Pinpoint the cell where the given text exists, returning its [X, Y] midpoint coordinate. 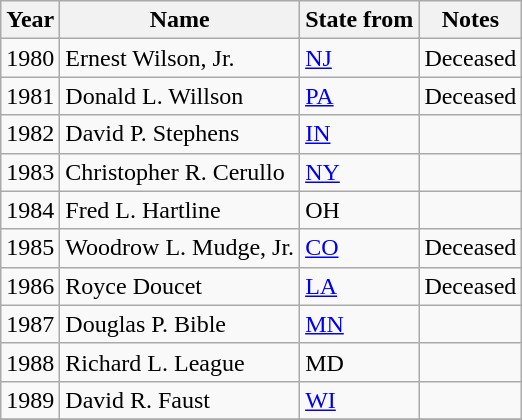
Ernest Wilson, Jr. [180, 58]
1988 [30, 362]
WI [360, 400]
NY [360, 172]
CO [360, 248]
Richard L. League [180, 362]
Christopher R. Cerullo [180, 172]
LA [360, 286]
NJ [360, 58]
MD [360, 362]
MN [360, 324]
1987 [30, 324]
1981 [30, 96]
Name [180, 20]
Year [30, 20]
PA [360, 96]
1982 [30, 134]
OH [360, 210]
State from [360, 20]
Donald L. Willson [180, 96]
1983 [30, 172]
1989 [30, 400]
Douglas P. Bible [180, 324]
David P. Stephens [180, 134]
Woodrow L. Mudge, Jr. [180, 248]
1986 [30, 286]
Notes [470, 20]
Royce Doucet [180, 286]
Fred L. Hartline [180, 210]
David R. Faust [180, 400]
1980 [30, 58]
1984 [30, 210]
1985 [30, 248]
IN [360, 134]
